Identify which cell holds the provided text, then report its [X, Y] central coordinate. 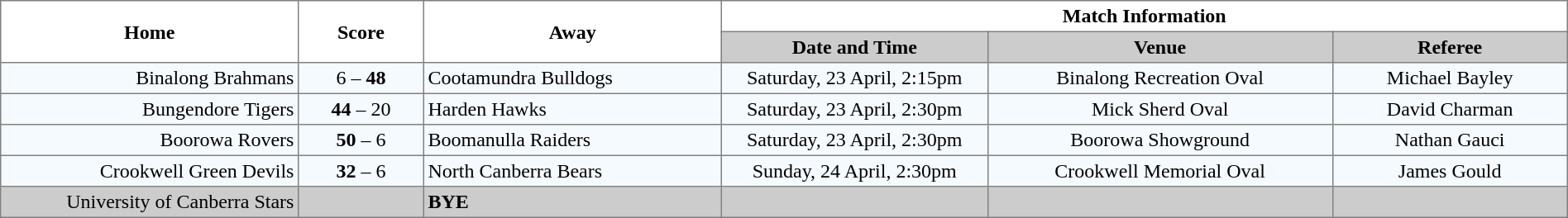
Away [572, 31]
Crookwell Memorial Oval [1159, 171]
David Charman [1450, 109]
Boomanulla Raiders [572, 140]
Home [150, 31]
Boorowa Showground [1159, 140]
Bungendore Tigers [150, 109]
Date and Time [854, 47]
Michael Bayley [1450, 78]
Nathan Gauci [1450, 140]
50 – 6 [361, 140]
Sunday, 24 April, 2:30pm [854, 171]
Saturday, 23 April, 2:15pm [854, 78]
Cootamundra Bulldogs [572, 78]
Venue [1159, 47]
Crookwell Green Devils [150, 171]
Binalong Brahmans [150, 78]
Boorowa Rovers [150, 140]
32 – 6 [361, 171]
Mick Sherd Oval [1159, 109]
North Canberra Bears [572, 171]
Binalong Recreation Oval [1159, 78]
BYE [572, 202]
Score [361, 31]
University of Canberra Stars [150, 202]
Match Information [1145, 17]
James Gould [1450, 171]
Referee [1450, 47]
Harden Hawks [572, 109]
44 – 20 [361, 109]
6 – 48 [361, 78]
